Return the (x, y) coordinate for the center point of the cell that contains the specified text.  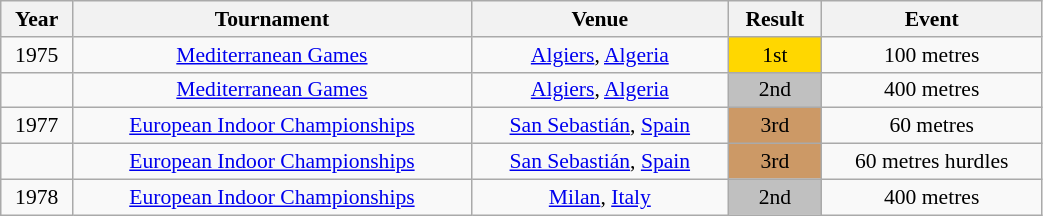
Tournament (272, 19)
Event (932, 19)
100 metres (932, 55)
Venue (600, 19)
Year (37, 19)
60 metres (932, 126)
Result (774, 19)
1977 (37, 126)
Milan, Italy (600, 197)
60 metres hurdles (932, 162)
1978 (37, 197)
1975 (37, 55)
1st (774, 55)
